For the text-containing cell, return its midpoint in [X, Y] coordinate format. 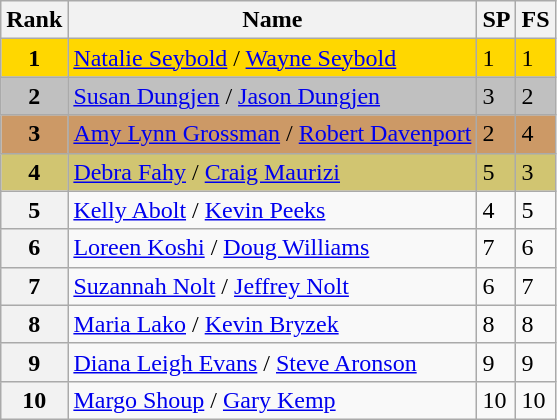
Name [272, 20]
Susan Dungjen / Jason Dungjen [272, 96]
Natalie Seybold / Wayne Seybold [272, 58]
Rank [34, 20]
FS [536, 20]
Kelly Abolt / Kevin Peeks [272, 210]
Debra Fahy / Craig Maurizi [272, 172]
Margo Shoup / Gary Kemp [272, 400]
Amy Lynn Grossman / Robert Davenport [272, 134]
Diana Leigh Evans / Steve Aronson [272, 362]
Suzannah Nolt / Jeffrey Nolt [272, 286]
Loreen Koshi / Doug Williams [272, 248]
SP [496, 20]
Maria Lako / Kevin Bryzek [272, 324]
